From the cell containing the given text, extract its center point as (X, Y) coordinate. 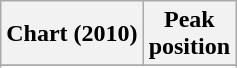
Peakposition (189, 34)
Chart (2010) (72, 34)
